Provide the [X, Y] coordinate of the cell's center where the given text is located.  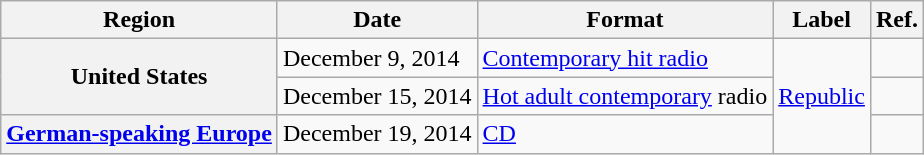
Date [377, 20]
Republic [822, 96]
Format [625, 20]
Contemporary hit radio [625, 58]
German-speaking Europe [140, 134]
CD [625, 134]
United States [140, 77]
December 9, 2014 [377, 58]
Region [140, 20]
Hot adult contemporary radio [625, 96]
Ref. [896, 20]
December 19, 2014 [377, 134]
Label [822, 20]
December 15, 2014 [377, 96]
